Identify which cell holds the provided text, then report its (X, Y) central coordinate. 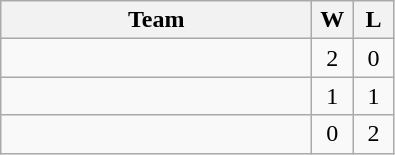
Team (156, 20)
W (332, 20)
L (374, 20)
